Provide the (x, y) coordinate of the cell's center where the given text is located.  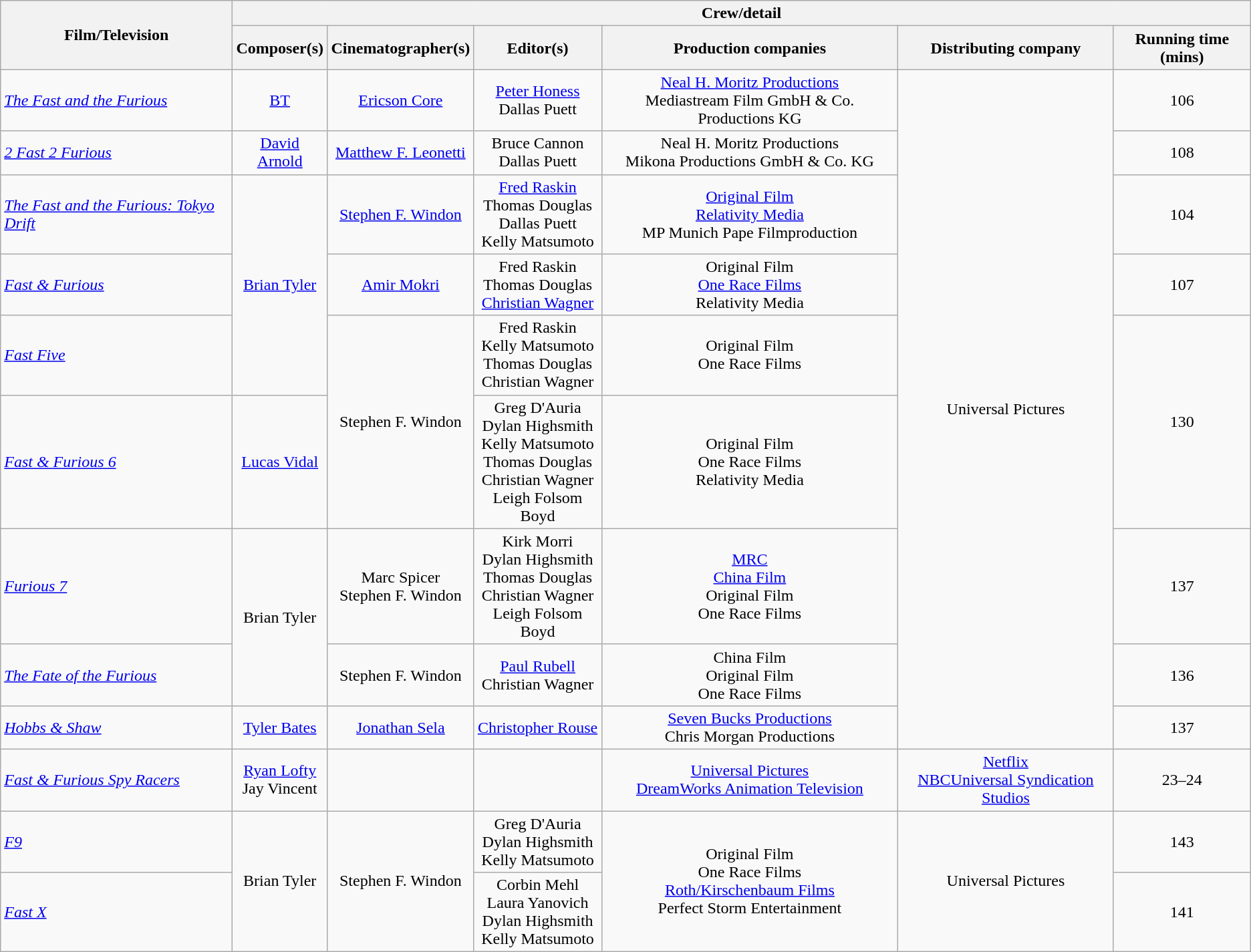
BT (280, 100)
Matthew F. Leonetti (401, 152)
Furious 7 (116, 587)
141 (1181, 913)
Paul RubellChristian Wagner (537, 675)
Greg D'AuriaDylan HighsmithKelly Matsumoto (537, 842)
106 (1181, 100)
Amir Mokri (401, 285)
NetflixNBCUniversal Syndication Studios (1006, 780)
Fast & Furious Spy Racers (116, 780)
Cinematographer(s) (401, 48)
108 (1181, 152)
Seven Bucks ProductionsChris Morgan Productions (750, 727)
Fred RaskinKelly MatsumotoThomas DouglasChristian Wagner (537, 355)
130 (1181, 422)
Ryan LoftyJay Vincent (280, 780)
Editor(s) (537, 48)
136 (1181, 675)
Original FilmRelativity MediaMP Munich Pape Filmproduction (750, 214)
107 (1181, 285)
Fast X (116, 913)
Running time (mins) (1181, 48)
Lucas Vidal (280, 462)
143 (1181, 842)
Peter HonessDallas Puett (537, 100)
Film/Television (116, 35)
F9 (116, 842)
Fast Five (116, 355)
The Fate of the Furious (116, 675)
Marc SpicerStephen F. Windon (401, 587)
104 (1181, 214)
China FilmOriginal FilmOne Race Films (750, 675)
Universal PicturesDreamWorks Animation Television (750, 780)
Hobbs & Shaw (116, 727)
Crew/detail (742, 13)
Christopher Rouse (537, 727)
MRCChina FilmOriginal FilmOne Race Films (750, 587)
Tyler Bates (280, 727)
The Fast and the Furious: Tokyo Drift (116, 214)
Neal H. Moritz ProductionsMediastream Film GmbH & Co. Productions KG (750, 100)
Distributing company (1006, 48)
Kirk MorriDylan HighsmithThomas DouglasChristian WagnerLeigh Folsom Boyd (537, 587)
Original FilmOne Race FilmsRoth/Kirschenbaum FilmsPerfect Storm Entertainment (750, 882)
Jonathan Sela (401, 727)
Bruce CannonDallas Puett (537, 152)
Fast & Furious 6 (116, 462)
Fred RaskinThomas DouglasChristian Wagner (537, 285)
Neal H. Moritz ProductionsMikona Productions GmbH & Co. KG (750, 152)
23–24 (1181, 780)
Production companies (750, 48)
Corbin MehlLaura YanovichDylan HighsmithKelly Matsumoto (537, 913)
2 Fast 2 Furious (116, 152)
The Fast and the Furious (116, 100)
David Arnold (280, 152)
Fred RaskinThomas Douglas Dallas PuettKelly Matsumoto (537, 214)
Ericson Core (401, 100)
Original FilmOne Race Films (750, 355)
Composer(s) (280, 48)
Fast & Furious (116, 285)
Greg D'AuriaDylan HighsmithKelly MatsumotoThomas DouglasChristian WagnerLeigh Folsom Boyd (537, 462)
